Provide the (X, Y) coordinate of the cell's center where the given text is located.  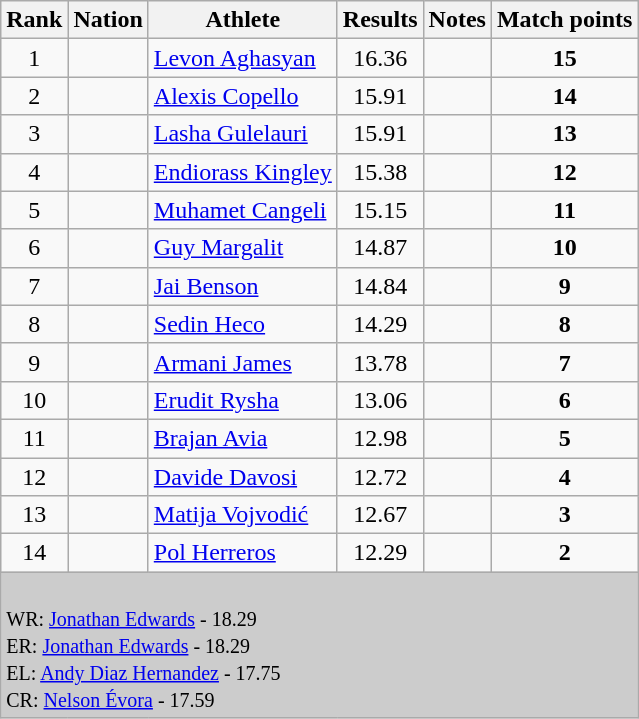
Muhamet Cangeli (242, 210)
13.06 (380, 400)
Pol Herreros (242, 553)
14.84 (380, 286)
Armani James (242, 362)
Levon Aghasyan (242, 58)
Sedin Heco (242, 324)
15 (564, 58)
Nation (108, 20)
Lasha Gulelauri (242, 134)
Athlete (242, 20)
Brajan Avia (242, 438)
Match points (564, 20)
1 (34, 58)
12.67 (380, 515)
12.29 (380, 553)
Results (380, 20)
Rank (34, 20)
15.38 (380, 172)
WR: Jonathan Edwards - 18.29ER: Jonathan Edwards - 18.29 EL: Andy Diaz Hernandez - 17.75CR: Nelson Évora - 17.59 (320, 645)
Matija Vojvodić (242, 515)
Alexis Copello (242, 96)
Guy Margalit (242, 248)
Notes (457, 20)
16.36 (380, 58)
Endiorass Kingley (242, 172)
12.98 (380, 438)
15.15 (380, 210)
Erudit Rysha (242, 400)
12.72 (380, 477)
14.87 (380, 248)
Davide Davosi (242, 477)
13.78 (380, 362)
14.29 (380, 324)
Jai Benson (242, 286)
